Return (X, Y) of the center of cell containing provided text 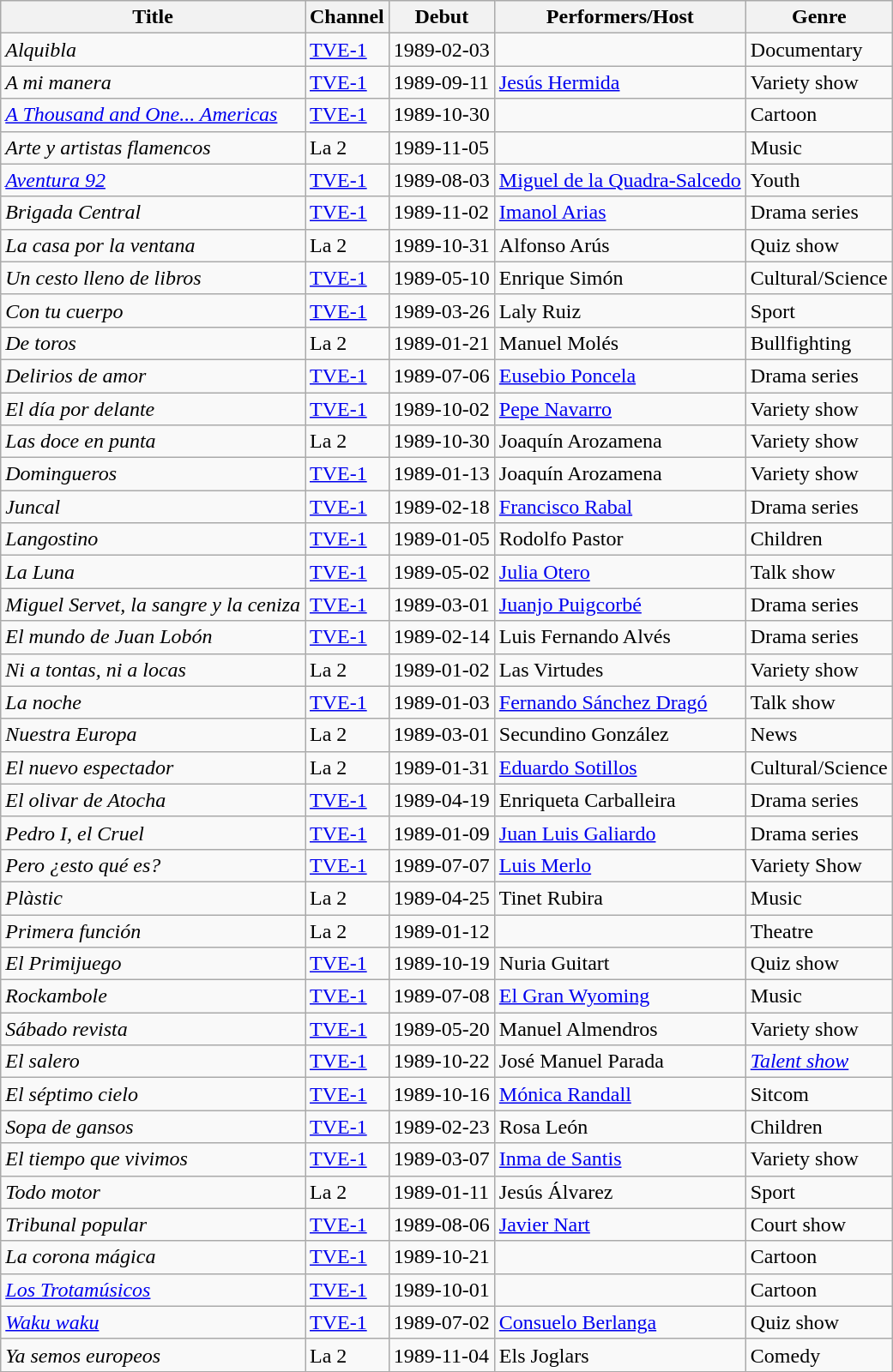
Los Trotamúsicos (153, 1290)
1989-11-05 (441, 147)
El salero (153, 1062)
Julia Otero (619, 572)
Court show (818, 1225)
1989-02-03 (441, 50)
1989-05-20 (441, 1029)
Waku waku (153, 1322)
Nuria Guitart (619, 964)
Laly Ruiz (619, 310)
El olivar de Atocha (153, 800)
1989-07-07 (441, 865)
Manuel Almendros (619, 1029)
Francisco Rabal (619, 507)
Enriqueta Carballeira (619, 800)
La casa por la ventana (153, 245)
Title (153, 17)
Consuelo Berlanga (619, 1322)
Youth (818, 180)
1989-02-18 (441, 507)
Las Virtudes (619, 670)
A mi manera (153, 82)
Un cesto lleno de libros (153, 278)
1989-03-26 (441, 310)
1989-01-13 (441, 474)
1989-01-02 (441, 670)
Talent show (818, 1062)
Domingueros (153, 474)
Debut (441, 17)
Miguel de la Quadra-Salcedo (619, 180)
1989-09-11 (441, 82)
1989-02-23 (441, 1127)
Primera función (153, 930)
Langostino (153, 539)
Enrique Simón (619, 278)
1989-02-14 (441, 637)
El día por delante (153, 409)
Nuestra Europa (153, 735)
El nuevo espectador (153, 767)
Alfonso Arús (619, 245)
1989-01-05 (441, 539)
Mónica Randall (619, 1094)
Juanjo Puigcorbé (619, 605)
Manuel Molés (619, 343)
Rosa León (619, 1127)
1989-01-12 (441, 930)
Ni a tontas, ni a locas (153, 670)
Channel (347, 17)
Arte y artistas flamencos (153, 147)
Rodolfo Pastor (619, 539)
1989-04-25 (441, 898)
1989-01-31 (441, 767)
1989-11-04 (441, 1355)
Todo motor (153, 1192)
Pedro I, el Cruel (153, 833)
Miguel Servet, la sangre y la ceniza (153, 605)
Eusebio Poncela (619, 376)
Luis Fernando Alvés (619, 637)
Aventura 92 (153, 180)
De toros (153, 343)
Bullfighting (818, 343)
1989-10-31 (441, 245)
Els Joglars (619, 1355)
Juncal (153, 507)
Performers/Host (619, 17)
La Luna (153, 572)
1989-01-11 (441, 1192)
Jesús Hermida (619, 82)
Sábado revista (153, 1029)
Sopa de gansos (153, 1127)
1989-05-10 (441, 278)
1989-08-06 (441, 1225)
El tiempo que vivimos (153, 1159)
A Thousand and One... Americas (153, 115)
Documentary (818, 50)
La noche (153, 702)
El Gran Wyoming (619, 996)
La corona mágica (153, 1257)
Con tu cuerpo (153, 310)
1989-01-03 (441, 702)
Brigada Central (153, 213)
Variety Show (818, 865)
Ya semos europeos (153, 1355)
Genre (818, 17)
Theatre (818, 930)
1989-05-02 (441, 572)
1989-10-21 (441, 1257)
Rockambole (153, 996)
Sitcom (818, 1094)
Juan Luis Galiardo (619, 833)
Inma de Santis (619, 1159)
El séptimo cielo (153, 1094)
El Primijuego (153, 964)
Tinet Rubira (619, 898)
1989-08-03 (441, 180)
News (818, 735)
Delirios de amor (153, 376)
1989-10-22 (441, 1062)
Jesús Álvarez (619, 1192)
Javier Nart (619, 1225)
Plàstic (153, 898)
1989-11-02 (441, 213)
Alquibla (153, 50)
1989-04-19 (441, 800)
1989-01-21 (441, 343)
Las doce en punta (153, 442)
Tribunal popular (153, 1225)
1989-01-09 (441, 833)
1989-10-16 (441, 1094)
Pepe Navarro (619, 409)
Pero ¿esto qué es? (153, 865)
Eduardo Sotillos (619, 767)
Fernando Sánchez Dragó (619, 702)
Imanol Arias (619, 213)
Comedy (818, 1355)
José Manuel Parada (619, 1062)
1989-10-01 (441, 1290)
1989-03-07 (441, 1159)
Luis Merlo (619, 865)
1989-10-19 (441, 964)
1989-07-02 (441, 1322)
1989-10-02 (441, 409)
Secundino González (619, 735)
1989-07-06 (441, 376)
El mundo de Juan Lobón (153, 637)
1989-07-08 (441, 996)
